Identify which cell holds the provided text, then report its [x, y] central coordinate. 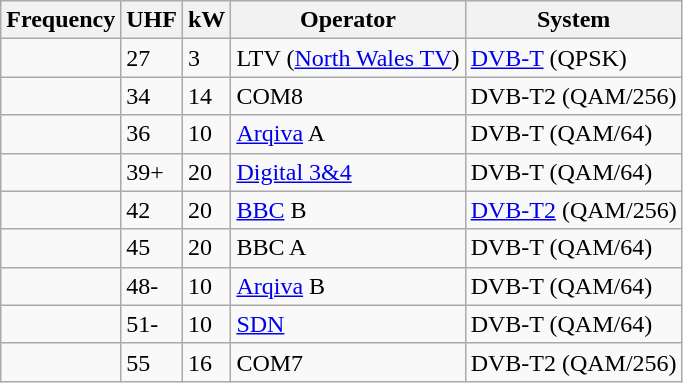
COM8 [348, 96]
System [574, 20]
14 [206, 96]
kW [206, 20]
34 [152, 96]
COM7 [348, 362]
SDN [348, 324]
42 [152, 210]
51- [152, 324]
55 [152, 362]
DVB-T (QPSK) [574, 58]
Arqiva A [348, 134]
36 [152, 134]
48- [152, 286]
3 [206, 58]
16 [206, 362]
Digital 3&4 [348, 172]
Operator [348, 20]
LTV (North Wales TV) [348, 58]
27 [152, 58]
Arqiva B [348, 286]
BBC A [348, 248]
BBC B [348, 210]
45 [152, 248]
UHF [152, 20]
Frequency [61, 20]
39+ [152, 172]
